Capture the cell that displays the provided text and extract its (X, Y) central coordinate. 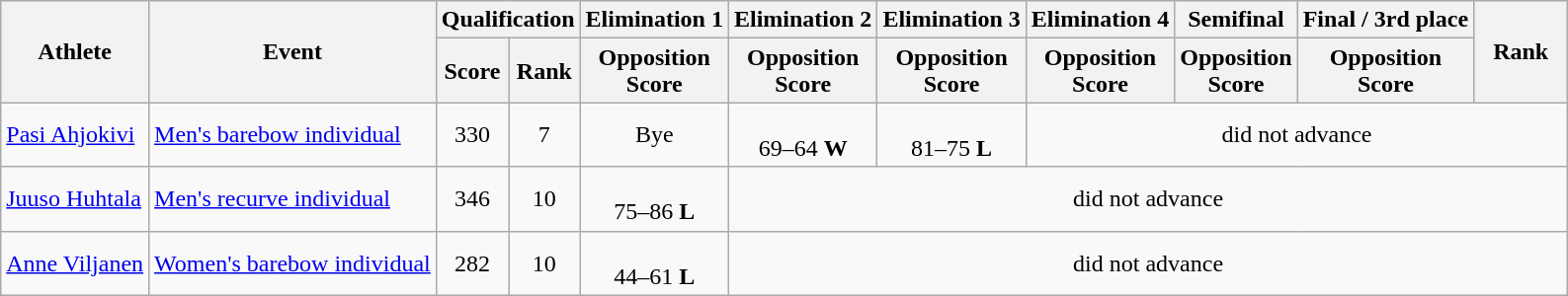
330 (472, 134)
Semifinal (1236, 20)
Elimination 1 (654, 20)
69–64 W (802, 134)
Women's barebow individual (292, 262)
44–61 L (654, 262)
282 (472, 262)
Athlete (75, 51)
Qualification (508, 20)
75–86 L (654, 199)
Elimination 2 (802, 20)
Pasi Ahjokivi (75, 134)
Elimination 4 (1100, 20)
Score (472, 71)
Final / 3rd place (1385, 20)
Elimination 3 (951, 20)
Men's recurve individual (292, 199)
7 (544, 134)
Anne Viljanen (75, 262)
Bye (654, 134)
Juuso Huhtala (75, 199)
346 (472, 199)
Men's barebow individual (292, 134)
Event (292, 51)
81–75 L (951, 134)
